Extract the [x, y] coordinate from the center of the cell holding the provided text.  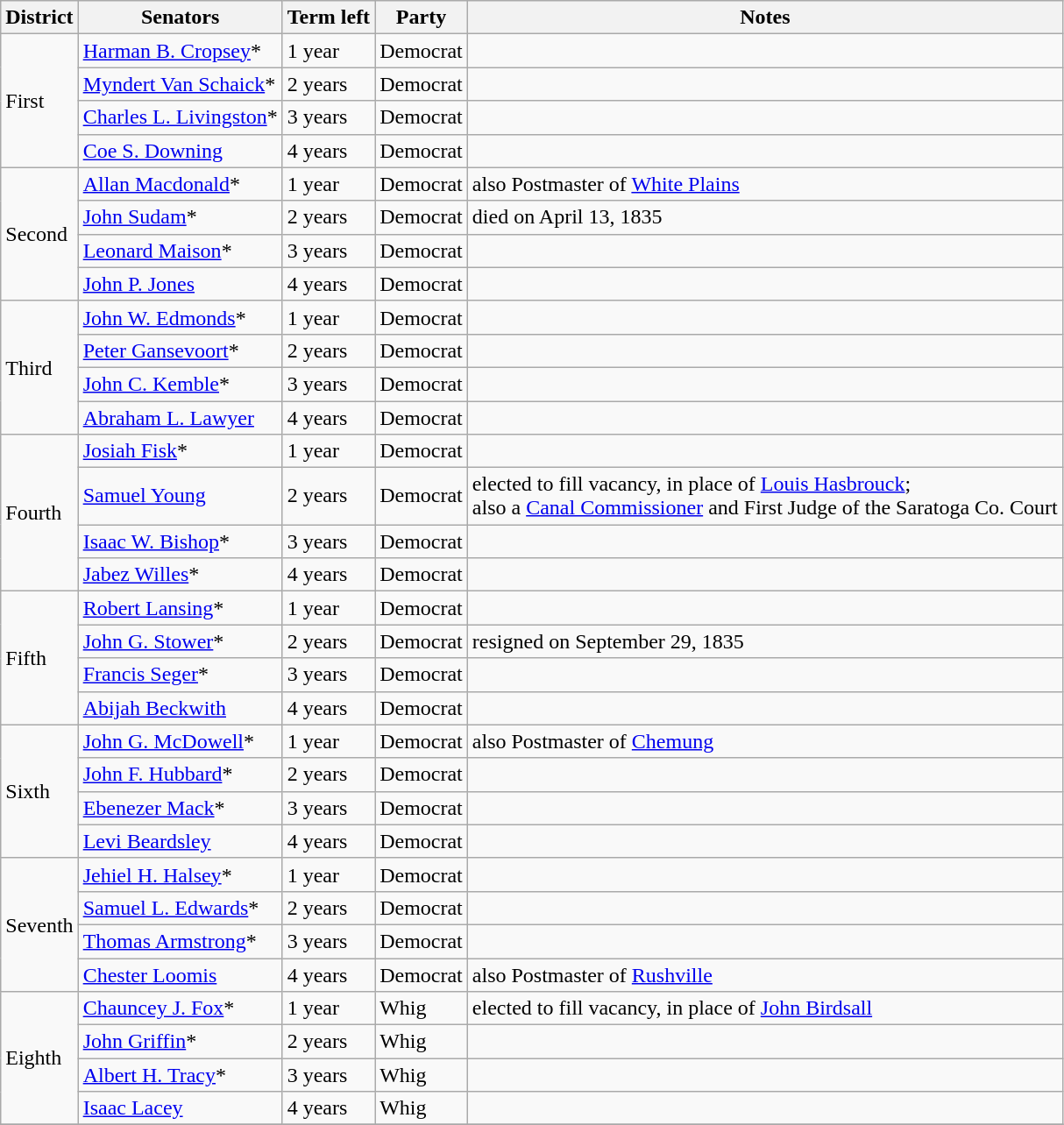
Levi Beardsley [181, 841]
Sixth [39, 791]
Notes [764, 18]
Samuel L. Edwards* [181, 908]
Harman B. Cropsey* [181, 51]
Josiah Fisk* [181, 451]
resigned on September 29, 1835 [764, 641]
Term left [328, 18]
Fifth [39, 658]
John G. McDowell* [181, 741]
Party [422, 18]
Coe S. Downing [181, 151]
Seventh [39, 924]
John Sudam* [181, 217]
First [39, 101]
Jehiel H. Halsey* [181, 874]
Albert H. Tracy* [181, 1075]
John Griffin* [181, 1042]
John C. Kemble* [181, 384]
Chester Loomis [181, 975]
elected to fill vacancy, in place of Louis Hasbrouck; also a Canal Commissioner and First Judge of the Saratoga Co. Court [764, 496]
Francis Seger* [181, 675]
also Postmaster of Rushville [764, 975]
Chauncey J. Fox* [181, 1008]
Leonard Maison* [181, 251]
Fourth [39, 513]
also Postmaster of White Plains [764, 184]
also Postmaster of Chemung [764, 741]
Abijah Beckwith [181, 708]
Second [39, 234]
Isaac Lacey [181, 1108]
Robert Lansing* [181, 608]
Myndert Van Schaick* [181, 84]
Isaac W. Bishop* [181, 541]
Senators [181, 18]
Peter Gansevoort* [181, 350]
Thomas Armstrong* [181, 941]
John P. Jones [181, 284]
Charles L. Livingston* [181, 117]
Samuel Young [181, 496]
elected to fill vacancy, in place of John Birdsall [764, 1008]
Jabez Willes* [181, 575]
John F. Hubbard* [181, 775]
District [39, 18]
Ebenezer Mack* [181, 808]
died on April 13, 1835 [764, 217]
John W. Edmonds* [181, 317]
Third [39, 367]
Allan Macdonald* [181, 184]
Eighth [39, 1058]
John G. Stower* [181, 641]
Abraham L. Lawyer [181, 418]
